Identify which cell holds the provided text, then report its [X, Y] central coordinate. 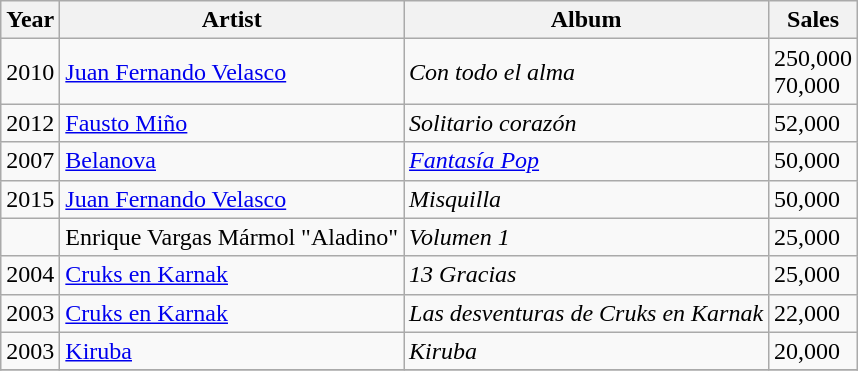
250,00070,000 [814, 72]
Artist [232, 20]
Sales [814, 20]
Con todo el alma [586, 72]
Volumen 1 [586, 237]
22,000 [814, 313]
13 Gracias [586, 275]
2010 [30, 72]
2012 [30, 123]
2004 [30, 275]
20,000 [814, 351]
Fantasía Pop [586, 161]
2015 [30, 199]
Fausto Miño [232, 123]
Solitario corazón [586, 123]
52,000 [814, 123]
Las desventuras de Cruks en Karnak [586, 313]
Enrique Vargas Mármol "Aladino" [232, 237]
Album [586, 20]
Belanova [232, 161]
2007 [30, 161]
Misquilla [586, 199]
Year [30, 20]
